Determine the [X, Y] coordinate at the center of the cell enclosing the given text.  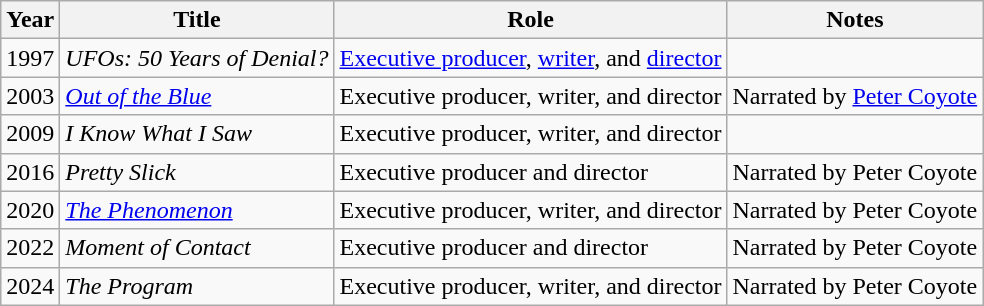
2003 [30, 96]
The Phenomenon [197, 210]
2024 [30, 286]
2020 [30, 210]
The Program [197, 286]
Notes [855, 20]
Title [197, 20]
Pretty Slick [197, 172]
1997 [30, 58]
I Know What I Saw [197, 134]
UFOs: 50 Years of Denial? [197, 58]
2022 [30, 248]
2016 [30, 172]
Out of the Blue [197, 96]
2009 [30, 134]
Year [30, 20]
Role [530, 20]
Moment of Contact [197, 248]
